Output the (X, Y) coordinate of the center of the cell containing the given text.  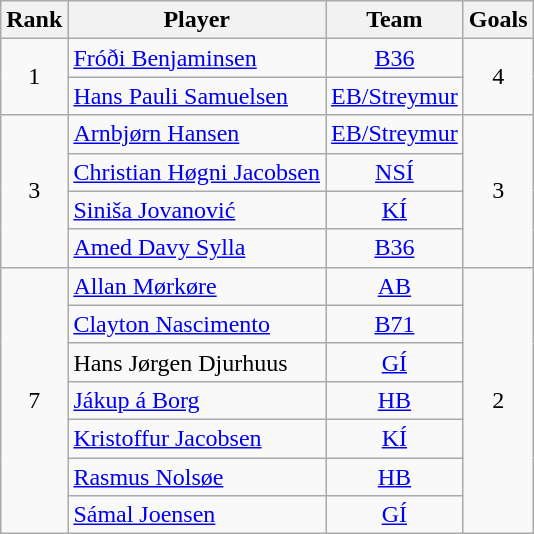
4 (498, 77)
2 (498, 400)
Allan Mørkøre (197, 286)
Rasmus Nolsøe (197, 477)
1 (34, 77)
Hans Jørgen Djurhuus (197, 362)
Hans Pauli Samuelsen (197, 96)
Fróði Benjaminsen (197, 58)
NSÍ (395, 172)
Kristoffur Jacobsen (197, 438)
Goals (498, 20)
Christian Høgni Jacobsen (197, 172)
Clayton Nascimento (197, 324)
7 (34, 400)
Player (197, 20)
AB (395, 286)
Jákup á Borg (197, 400)
B71 (395, 324)
Arnbjørn Hansen (197, 134)
Siniša Jovanović (197, 210)
Sámal Joensen (197, 515)
Rank (34, 20)
Team (395, 20)
Amed Davy Sylla (197, 248)
